Return [x, y] of the center of cell containing provided text 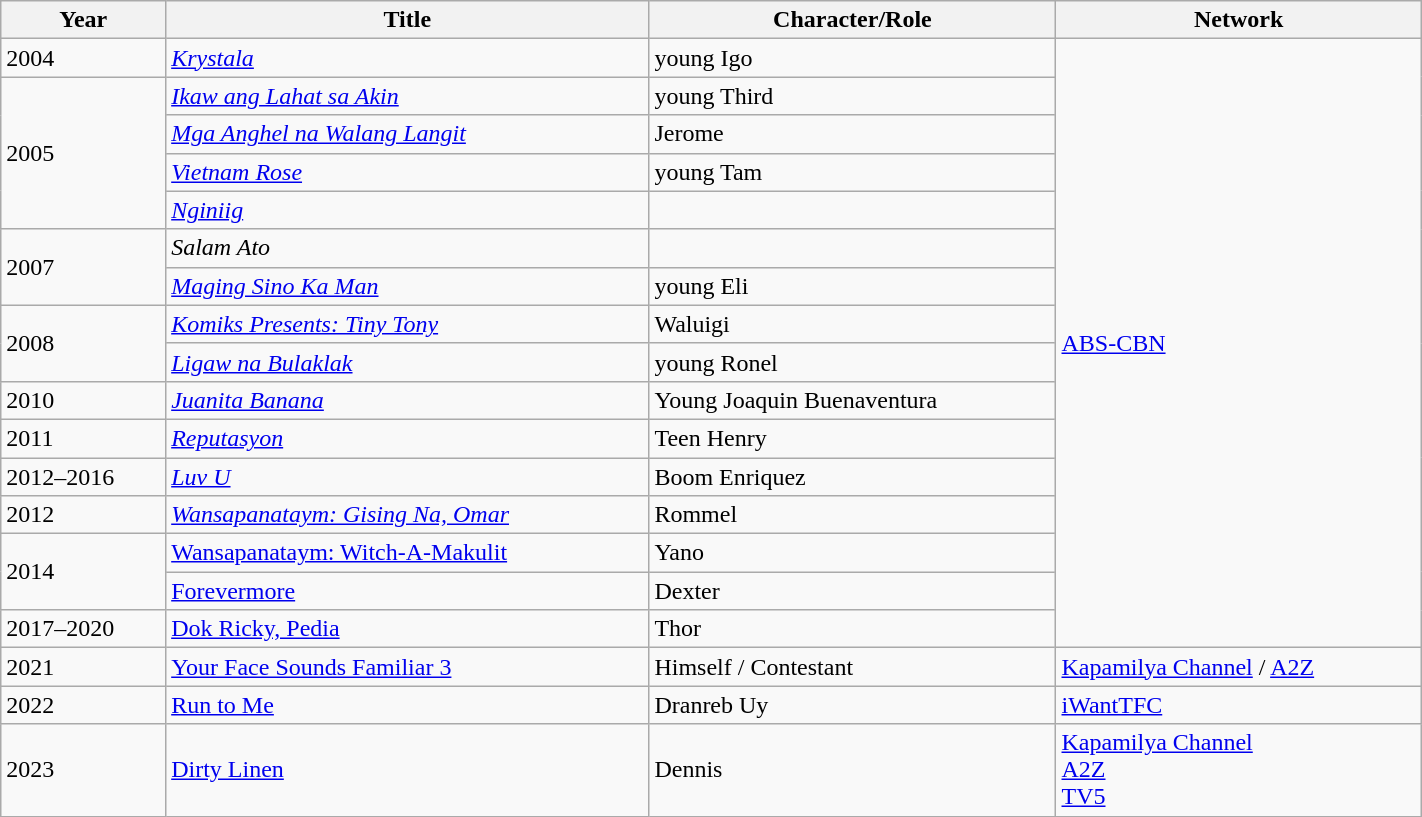
Dranreb Uy [852, 705]
ABS-CBN [1238, 344]
2017–2020 [84, 629]
Himself / Contestant [852, 667]
Wansapanataym: Gising Na, Omar [408, 515]
Forevermore [408, 591]
Rommel [852, 515]
Nginiig [408, 210]
Character/Role [852, 20]
young Third [852, 96]
Vietnam Rose [408, 172]
2012–2016 [84, 477]
Run to Me [408, 705]
Ligaw na Bulaklak [408, 362]
2008 [84, 343]
Jerome [852, 134]
Juanita Banana [408, 400]
Dok Ricky, Pedia [408, 629]
2022 [84, 705]
Young Joaquin Buenaventura [852, 400]
Komiks Presents: Tiny Tony [408, 324]
Thor [852, 629]
2005 [84, 153]
Mga Anghel na Walang Langit [408, 134]
Title [408, 20]
young Eli [852, 286]
2004 [84, 58]
2007 [84, 267]
Boom Enriquez [852, 477]
Maging Sino Ka Man [408, 286]
2012 [84, 515]
Network [1238, 20]
Kapamilya Channel / A2Z [1238, 667]
young Tam [852, 172]
Kapamilya Channel A2Z TV5 [1238, 770]
Wansapanataym: Witch-A-Makulit [408, 553]
Reputasyon [408, 438]
Your Face Sounds Familiar 3 [408, 667]
2023 [84, 770]
2014 [84, 572]
Luv U [408, 477]
Dexter [852, 591]
2021 [84, 667]
Salam Ato [408, 248]
Waluigi [852, 324]
Dennis [852, 770]
Krystala [408, 58]
2011 [84, 438]
Teen Henry [852, 438]
Dirty Linen [408, 770]
young Ronel [852, 362]
young Igo [852, 58]
2010 [84, 400]
Ikaw ang Lahat sa Akin [408, 96]
Year [84, 20]
iWantTFC [1238, 705]
Yano [852, 553]
